Determine the (X, Y) coordinate at the center of the cell enclosing the given text.  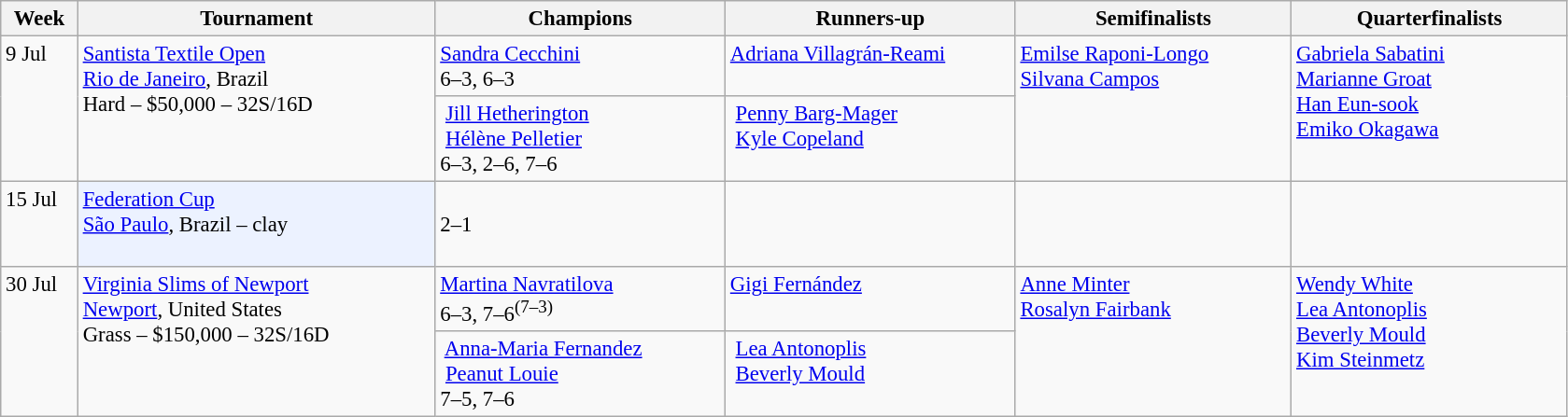
15 Jul (39, 225)
Sandra Cecchini6–3, 6–3 (581, 67)
Gigi Fernández (870, 299)
Week (39, 19)
Quarterfinalists (1430, 19)
9 Jul (39, 109)
Wendy White Lea Antonoplis Beverly Mould Kim Steinmetz (1430, 341)
Gabriela Sabatini Marianne Groat Han Eun-sook Emiko Okagawa (1430, 109)
Semifinalists (1153, 19)
30 Jul (39, 341)
Runners-up (870, 19)
Penny Barg-Mager Kyle Copeland (870, 139)
Anne Minter Rosalyn Fairbank (1153, 341)
Tournament (256, 19)
Martina Navratilova6–3, 7–6(7–3) (581, 299)
Federation Cup São Paulo, Brazil – clay (256, 225)
Santista Textile Open Rio de Janeiro, BrazilHard – $50,000 – 32S/16D (256, 109)
Virginia Slims of Newport Newport, United StatesGrass – $150,000 – 32S/16D (256, 341)
Emilse Raponi-Longo Silvana Campos (1153, 109)
2–1 (581, 225)
Jill Hetherington Hélène Pelletier6–3, 2–6, 7–6 (581, 139)
Adriana Villagrán-Reami (870, 67)
Champions (581, 19)
